Scan for the cell matching the given text and deliver its [X, Y] coordinate at center. 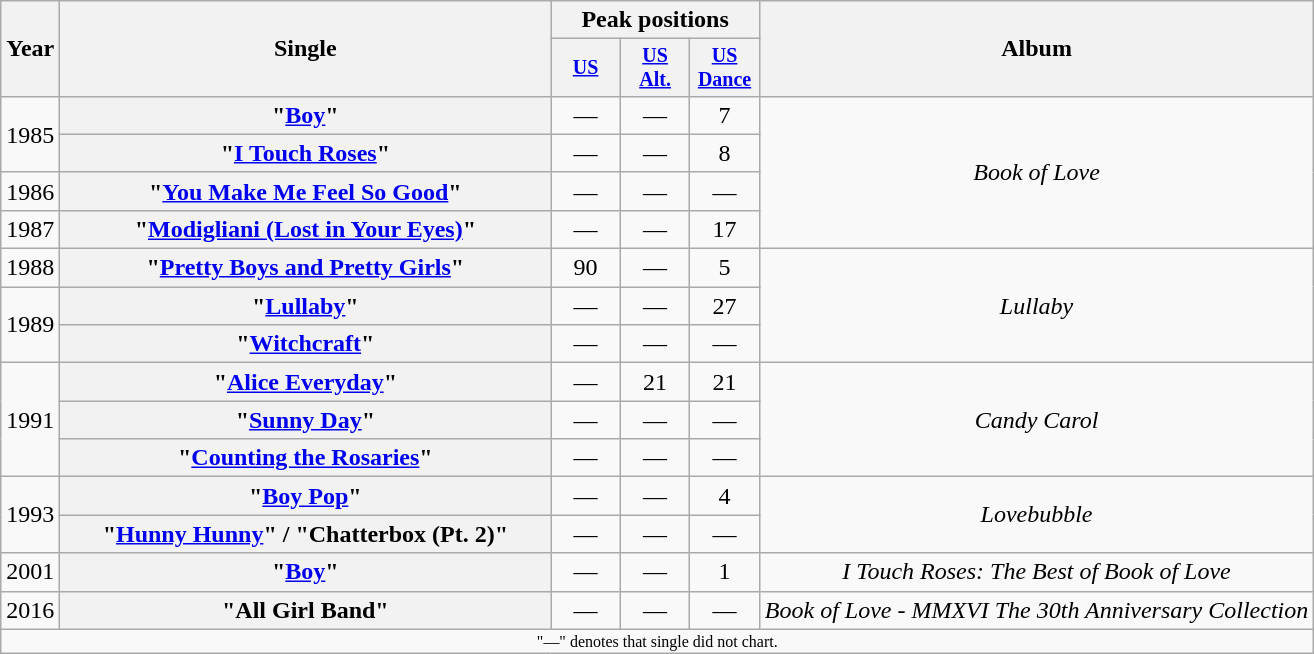
Year [30, 49]
7 [724, 115]
"Modigliani (Lost in Your Eyes)" [306, 229]
1991 [30, 420]
I Touch Roses: The Best of Book of Love [1036, 572]
"Hunny Hunny" / "Chatterbox (Pt. 2)" [306, 534]
1 [724, 572]
"Boy Pop" [306, 496]
Lullaby [1036, 306]
"Sunny Day" [306, 420]
5 [724, 268]
Book of Love [1036, 172]
Album [1036, 49]
"Lullaby" [306, 306]
1989 [30, 325]
US Dance [724, 68]
"All Girl Band" [306, 610]
1986 [30, 191]
Peak positions [655, 20]
"You Make Me Feel So Good" [306, 191]
8 [724, 153]
Single [306, 49]
Book of Love - MMXVI The 30th Anniversary Collection [1036, 610]
USAlt. [654, 68]
17 [724, 229]
2001 [30, 572]
US [586, 68]
27 [724, 306]
90 [586, 268]
1993 [30, 515]
"Counting the Rosaries" [306, 458]
4 [724, 496]
"Witchcraft" [306, 344]
2016 [30, 610]
1985 [30, 134]
1987 [30, 229]
Lovebubble [1036, 515]
"Alice Everyday" [306, 382]
"I Touch Roses" [306, 153]
"—" denotes that single did not chart. [658, 641]
"Pretty Boys and Pretty Girls" [306, 268]
Candy Carol [1036, 420]
1988 [30, 268]
